Return (X, Y) of the center of cell containing provided text 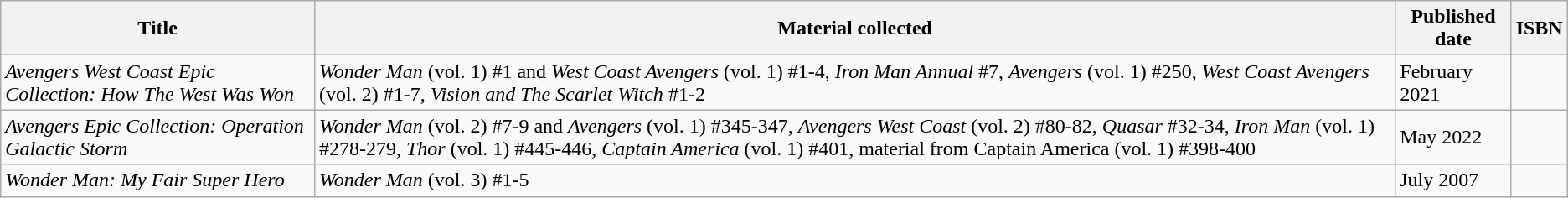
February 2021 (1453, 82)
Published date (1453, 29)
July 2007 (1453, 180)
Material collected (854, 29)
Wonder Man: My Fair Super Hero (157, 180)
Avengers West Coast Epic Collection: How The West Was Won (157, 82)
May 2022 (1453, 138)
Title (157, 29)
Avengers Epic Collection: Operation Galactic Storm (157, 138)
ISBN (1540, 29)
Wonder Man (vol. 3) #1-5 (854, 180)
